Provide the (X, Y) coordinate of the cell's center where the given text is located.  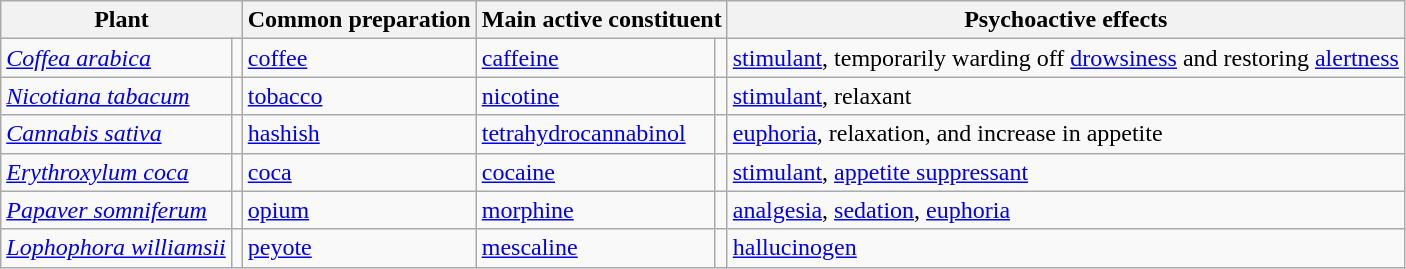
opium (359, 210)
Common preparation (359, 20)
Coffea arabica (116, 58)
cocaine (596, 172)
caffeine (596, 58)
Nicotiana tabacum (116, 96)
nicotine (596, 96)
hashish (359, 134)
tobacco (359, 96)
Main active constituent (602, 20)
tetrahydrocannabinol (596, 134)
hallucinogen (1066, 248)
coca (359, 172)
Cannabis sativa (116, 134)
stimulant, relaxant (1066, 96)
Psychoactive effects (1066, 20)
Plant (122, 20)
Papaver somniferum (116, 210)
analgesia, sedation, euphoria (1066, 210)
Erythroxylum coca (116, 172)
morphine (596, 210)
mescaline (596, 248)
coffee (359, 58)
euphoria, relaxation, and increase in appetite (1066, 134)
Lophophora williamsii (116, 248)
stimulant, appetite suppressant (1066, 172)
peyote (359, 248)
stimulant, temporarily warding off drowsiness and restoring alertness (1066, 58)
